For the text-containing cell, return its midpoint in (X, Y) coordinate format. 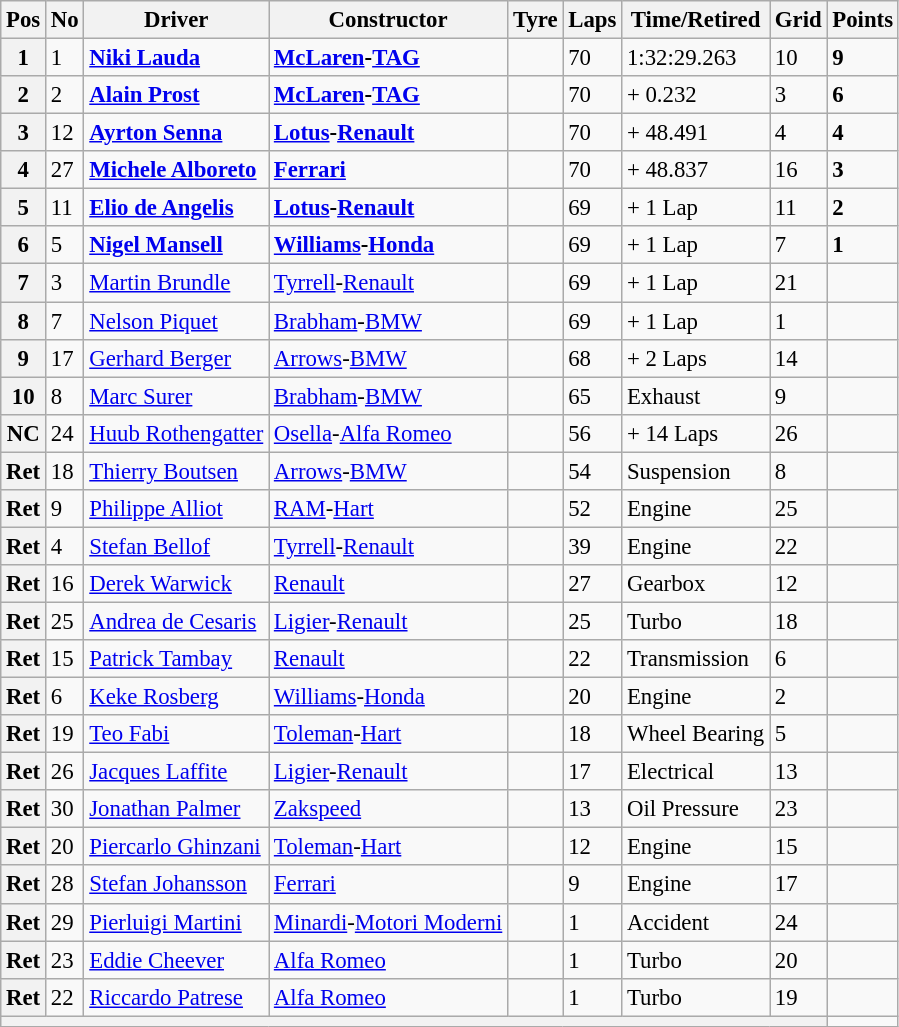
28 (65, 885)
Grid (798, 20)
Alain Prost (176, 95)
Pos (24, 20)
Suspension (696, 471)
Stefan Johansson (176, 885)
Osella-Alfa Romeo (388, 433)
30 (65, 809)
54 (592, 471)
Pierluigi Martini (176, 922)
+ 14 Laps (696, 433)
68 (592, 358)
+ 48.837 (696, 170)
Keke Rosberg (176, 697)
Jacques Laffite (176, 772)
14 (798, 358)
Wheel Bearing (696, 734)
Gearbox (696, 584)
Jonathan Palmer (176, 809)
39 (592, 546)
Teo Fabi (176, 734)
+ 48.491 (696, 133)
56 (592, 433)
No (65, 20)
Points (862, 20)
Piercarlo Ghinzani (176, 847)
Gerhard Berger (176, 358)
Oil Pressure (696, 809)
Nelson Piquet (176, 321)
Patrick Tambay (176, 659)
Elio de Angelis (176, 208)
Andrea de Cesaris (176, 621)
NC (24, 433)
Riccardo Patrese (176, 997)
Philippe Alliot (176, 509)
+ 2 Laps (696, 358)
Exhaust (696, 396)
Thierry Boutsen (176, 471)
21 (798, 283)
1:32:29.263 (696, 58)
RAM-Hart (388, 509)
Stefan Bellof (176, 546)
65 (592, 396)
52 (592, 509)
Minardi-Motori Moderni (388, 922)
Nigel Mansell (176, 245)
Marc Surer (176, 396)
Derek Warwick (176, 584)
+ 0.232 (696, 95)
Driver (176, 20)
Ayrton Senna (176, 133)
Accident (696, 922)
Time/Retired (696, 20)
Eddie Cheever (176, 960)
Laps (592, 20)
29 (65, 922)
Huub Rothengatter (176, 433)
Transmission (696, 659)
Tyre (536, 20)
Electrical (696, 772)
Martin Brundle (176, 283)
Zakspeed (388, 809)
Constructor (388, 20)
Niki Lauda (176, 58)
Michele Alboreto (176, 170)
